Extract the [x, y] coordinate from the center of the cell holding the provided text.  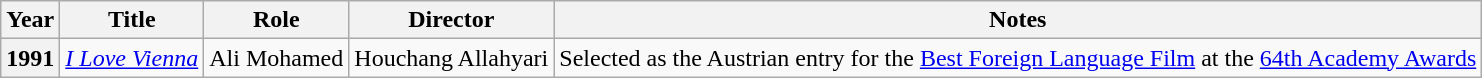
Title [132, 20]
Houchang Allahyari [452, 58]
Selected as the Austrian entry for the Best Foreign Language Film at the 64th Academy Awards [1018, 58]
Ali Mohamed [276, 58]
I Love Vienna [132, 58]
Year [30, 20]
Role [276, 20]
Notes [1018, 20]
Director [452, 20]
1991 [30, 58]
